Return the (x, y) coordinate for the center point of the cell that contains the specified text.  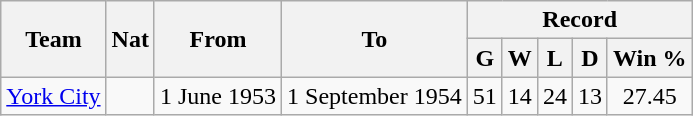
24 (554, 96)
Team (54, 39)
D (590, 58)
27.45 (650, 96)
Nat (130, 39)
L (554, 58)
1 June 1953 (218, 96)
51 (484, 96)
From (218, 39)
G (484, 58)
W (520, 58)
13 (590, 96)
Record (580, 20)
Win % (650, 58)
To (375, 39)
1 September 1954 (375, 96)
York City (54, 96)
14 (520, 96)
